Return (x, y) of the center of cell containing provided text 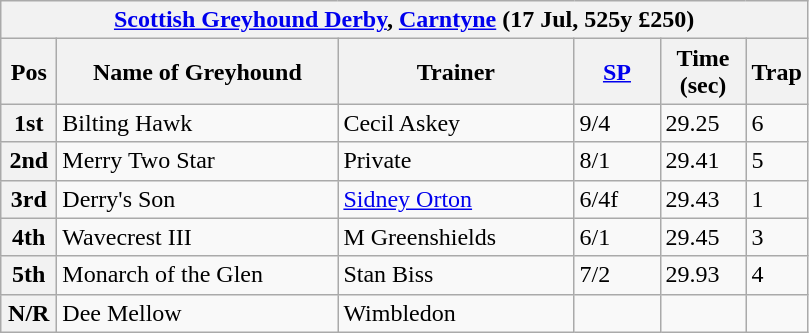
Pos (29, 72)
Merry Two Star (198, 161)
Wimbledon (456, 313)
4th (29, 237)
Cecil Askey (456, 123)
M Greenshields (456, 237)
N/R (29, 313)
Time (sec) (703, 72)
Bilting Hawk (198, 123)
4 (776, 275)
29.93 (703, 275)
SP (617, 72)
Trainer (456, 72)
Wavecrest III (198, 237)
3rd (29, 199)
29.25 (703, 123)
Scottish Greyhound Derby, Carntyne (17 Jul, 525y £250) (404, 20)
8/1 (617, 161)
5 (776, 161)
Trap (776, 72)
Dee Mellow (198, 313)
29.45 (703, 237)
Name of Greyhound (198, 72)
Monarch of the Glen (198, 275)
Private (456, 161)
1 (776, 199)
29.41 (703, 161)
Sidney Orton (456, 199)
6/1 (617, 237)
5th (29, 275)
6/4f (617, 199)
Derry's Son (198, 199)
2nd (29, 161)
7/2 (617, 275)
3 (776, 237)
6 (776, 123)
29.43 (703, 199)
9/4 (617, 123)
1st (29, 123)
Stan Biss (456, 275)
